Search for the cell housing the specified text and yield its [x, y] center coordinate. 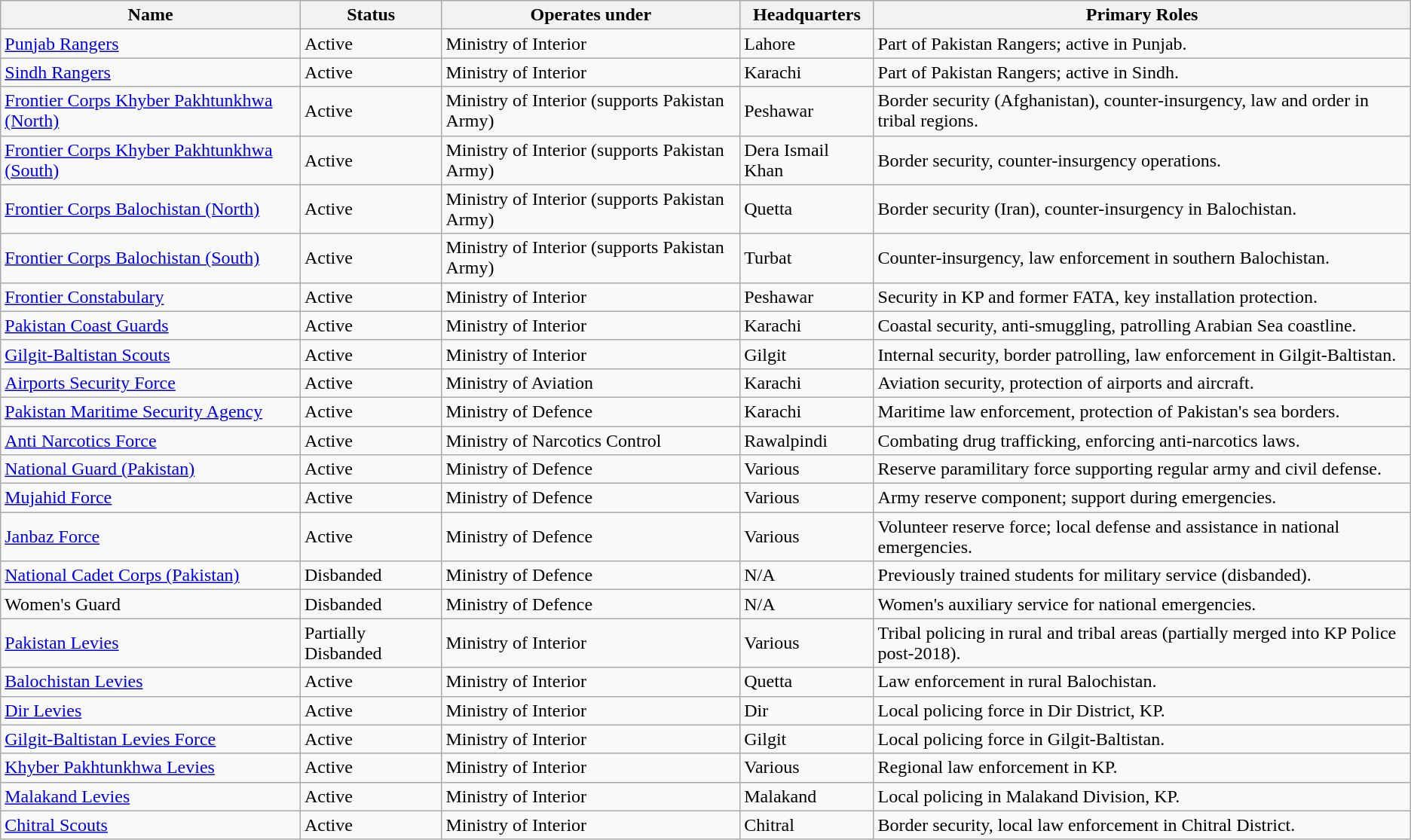
Women's auxiliary service for national emergencies. [1142, 604]
Dir [807, 710]
Ministry of Narcotics Control [591, 441]
Frontier Corps Balochistan (North) [151, 209]
Lahore [807, 44]
Turbat [807, 258]
Janbaz Force [151, 536]
Frontier Corps Balochistan (South) [151, 258]
Part of Pakistan Rangers; active in Sindh. [1142, 72]
Airports Security Force [151, 383]
Frontier Constabulary [151, 297]
Border security (Afghanistan), counter-insurgency, law and order in tribal regions. [1142, 111]
Anti Narcotics Force [151, 441]
Mujahid Force [151, 498]
Chitral [807, 825]
Aviation security, protection of airports and aircraft. [1142, 383]
National Cadet Corps (Pakistan) [151, 576]
Headquarters [807, 15]
Army reserve component; support during emergencies. [1142, 498]
Combating drug trafficking, enforcing anti-narcotics laws. [1142, 441]
Part of Pakistan Rangers; active in Punjab. [1142, 44]
Tribal policing in rural and tribal areas (partially merged into KP Police post-2018). [1142, 643]
Ministry of Aviation [591, 383]
Security in KP and former FATA, key installation protection. [1142, 297]
Chitral Scouts [151, 825]
Counter-insurgency, law enforcement in southern Balochistan. [1142, 258]
Border security, counter-insurgency operations. [1142, 160]
Law enforcement in rural Balochistan. [1142, 682]
Khyber Pakhtunkhwa Levies [151, 768]
Punjab Rangers [151, 44]
Local policing force in Dir District, KP. [1142, 710]
Dera Ismail Khan [807, 160]
Border security, local law enforcement in Chitral District. [1142, 825]
Malakand Levies [151, 796]
Pakistan Coast Guards [151, 325]
Regional law enforcement in KP. [1142, 768]
Name [151, 15]
Malakand [807, 796]
National Guard (Pakistan) [151, 469]
Reserve paramilitary force supporting regular army and civil defense. [1142, 469]
Women's Guard [151, 604]
Internal security, border patrolling, law enforcement in Gilgit-Baltistan. [1142, 354]
Gilgit-Baltistan Levies Force [151, 739]
Primary Roles [1142, 15]
Sindh Rangers [151, 72]
Status [371, 15]
Partially Disbanded [371, 643]
Balochistan Levies [151, 682]
Border security (Iran), counter-insurgency in Balochistan. [1142, 209]
Coastal security, anti-smuggling, patrolling Arabian Sea coastline. [1142, 325]
Maritime law enforcement, protection of Pakistan's sea borders. [1142, 411]
Gilgit-Baltistan Scouts [151, 354]
Frontier Corps Khyber Pakhtunkhwa (South) [151, 160]
Previously trained students for military service (disbanded). [1142, 576]
Volunteer reserve force; local defense and assistance in national emergencies. [1142, 536]
Frontier Corps Khyber Pakhtunkhwa (North) [151, 111]
Pakistan Levies [151, 643]
Local policing force in Gilgit-Baltistan. [1142, 739]
Pakistan Maritime Security Agency [151, 411]
Dir Levies [151, 710]
Rawalpindi [807, 441]
Operates under [591, 15]
Local policing in Malakand Division, KP. [1142, 796]
